Return [X, Y] of the center of cell containing provided text 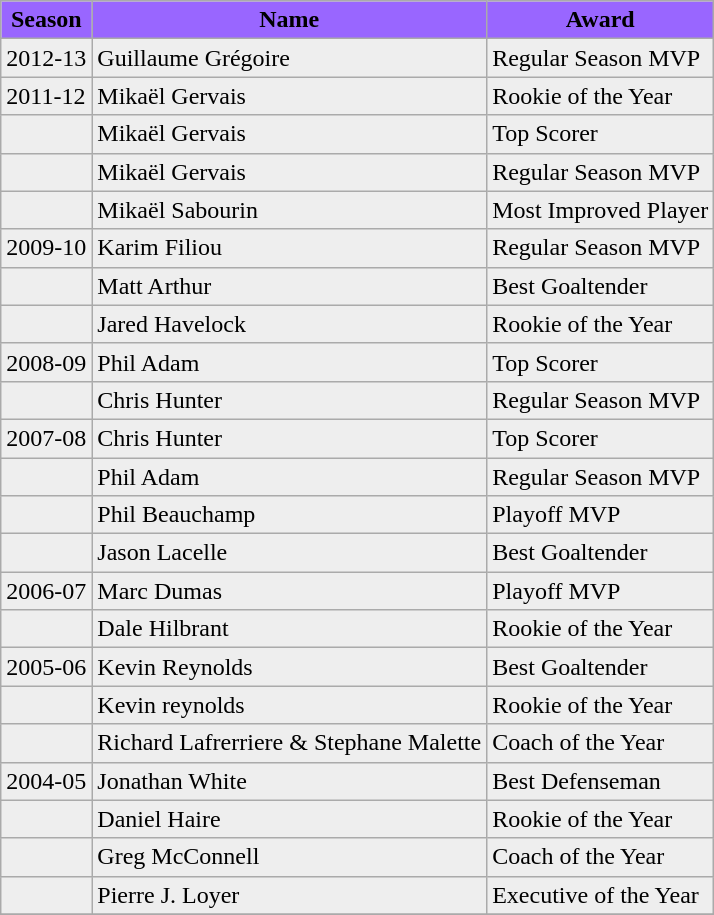
Matt Arthur [290, 286]
Richard Lafrerriere & Stephane Malette [290, 743]
Karim Filiou [290, 248]
Greg McConnell [290, 857]
Jonathan White [290, 781]
Pierre J. Loyer [290, 895]
2007-08 [46, 438]
2008-09 [46, 362]
Name [290, 20]
Season [46, 20]
Award [600, 20]
2011-12 [46, 96]
Daniel Haire [290, 819]
2006-07 [46, 591]
Phil Beauchamp [290, 515]
2012-13 [46, 58]
Jason Lacelle [290, 553]
Marc Dumas [290, 591]
Most Improved Player [600, 210]
2009-10 [46, 248]
2004-05 [46, 781]
Dale Hilbrant [290, 629]
Executive of the Year [600, 895]
2005-06 [46, 667]
Best Defenseman [600, 781]
Kevin Reynolds [290, 667]
Mikaël Sabourin [290, 210]
Kevin reynolds [290, 705]
Jared Havelock [290, 324]
Guillaume Grégoire [290, 58]
